Find where the given text appears and provide that cell's center as [x, y] coordinate. 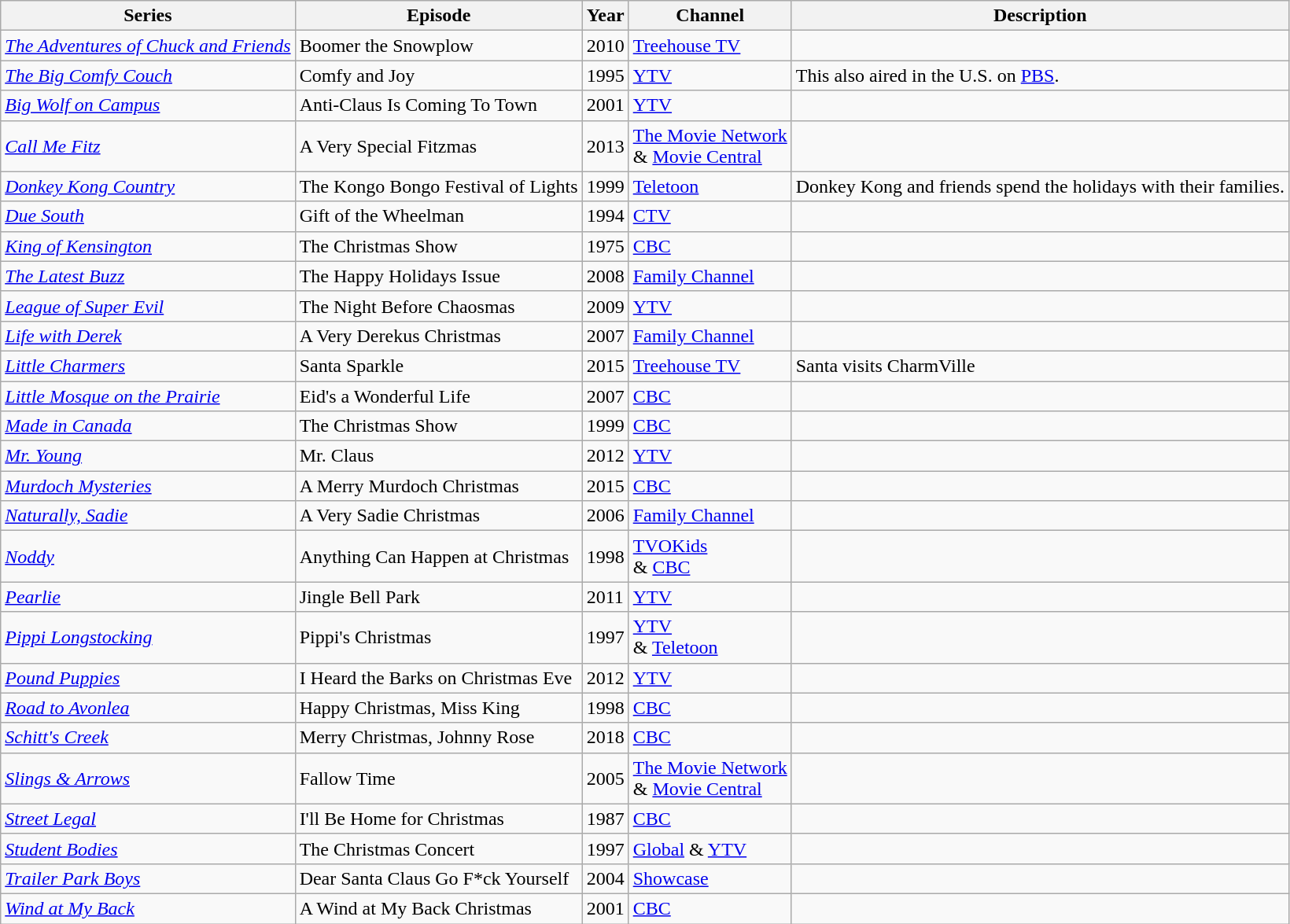
Mr. Young [148, 456]
Teletoon [709, 186]
Donkey Kong Country [148, 186]
Life with Derek [148, 336]
This also aired in the U.S. on PBS. [1040, 75]
A Very Sadie Christmas [439, 516]
Schitt's Creek [148, 738]
Made in Canada [148, 426]
Channel [709, 16]
2018 [606, 738]
Little Mosque on the Prairie [148, 396]
The Happy Holidays Issue [439, 276]
2010 [606, 46]
Dear Santa Claus Go F*ck Yourself [439, 878]
Episode [439, 16]
Road to Avonlea [148, 708]
Pearlie [148, 597]
1994 [606, 216]
The Latest Buzz [148, 276]
I'll Be Home for Christmas [439, 819]
2006 [606, 516]
Global & YTV [709, 849]
Gift of the Wheelman [439, 216]
I Heard the Barks on Christmas Eve [439, 678]
CTV [709, 216]
2011 [606, 597]
Big Wolf on Campus [148, 105]
Fallow Time [439, 779]
Merry Christmas, Johnny Rose [439, 738]
Description [1040, 16]
A Very Special Fitzmas [439, 146]
Slings & Arrows [148, 779]
Comfy and Joy [439, 75]
TVOKids& CBC [709, 557]
Eid's a Wonderful Life [439, 396]
1987 [606, 819]
YTV& Teletoon [709, 637]
Anti-Claus Is Coming To Town [439, 105]
2008 [606, 276]
Series [148, 16]
Pound Puppies [148, 678]
Pippi Longstocking [148, 637]
Wind at My Back [148, 908]
2009 [606, 306]
League of Super Evil [148, 306]
The Night Before Chaosmas [439, 306]
2013 [606, 146]
Jingle Bell Park [439, 597]
Trailer Park Boys [148, 878]
Anything Can Happen at Christmas [439, 557]
Showcase [709, 878]
Donkey Kong and friends spend the holidays with their families. [1040, 186]
Murdoch Mysteries [148, 486]
Boomer the Snowplow [439, 46]
A Merry Murdoch Christmas [439, 486]
A Very Derekus Christmas [439, 336]
1995 [606, 75]
Santa Sparkle [439, 366]
Mr. Claus [439, 456]
Noddy [148, 557]
Naturally, Sadie [148, 516]
Pippi's Christmas [439, 637]
Santa visits CharmVille [1040, 366]
2005 [606, 779]
Street Legal [148, 819]
Due South [148, 216]
The Adventures of Chuck and Friends [148, 46]
Happy Christmas, Miss King [439, 708]
Little Charmers [148, 366]
Year [606, 16]
The Christmas Concert [439, 849]
The Kongo Bongo Festival of Lights [439, 186]
The Big Comfy Couch [148, 75]
Student Bodies [148, 849]
A Wind at My Back Christmas [439, 908]
1975 [606, 246]
2004 [606, 878]
Call Me Fitz [148, 146]
King of Kensington [148, 246]
